Find where the given text appears and provide that cell's center as (X, Y) coordinate. 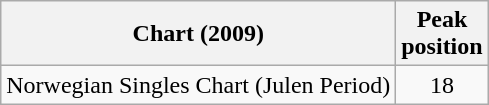
Norwegian Singles Chart (Julen Period) (198, 85)
Chart (2009) (198, 34)
18 (442, 85)
Peakposition (442, 34)
